Find where the given text appears and provide that cell's center as [X, Y] coordinate. 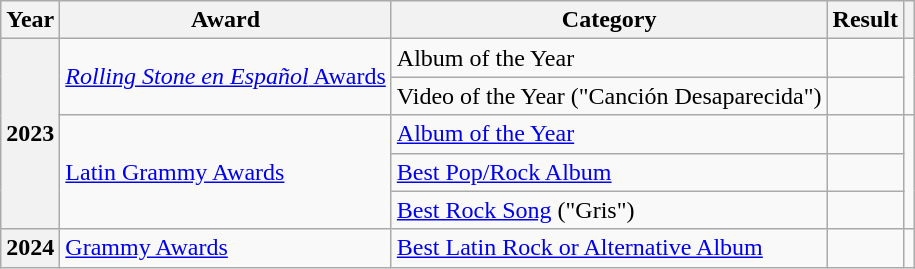
Best Rock Song ("Gris") [609, 210]
2024 [30, 248]
2023 [30, 134]
Rolling Stone en Español Awards [226, 77]
Grammy Awards [226, 248]
Result [865, 20]
Year [30, 20]
Latin Grammy Awards [226, 172]
Award [226, 20]
Category [609, 20]
Video of the Year ("Canción Desaparecida") [609, 96]
Best Pop/Rock Album [609, 172]
Best Latin Rock or Alternative Album [609, 248]
